For the text-containing cell, return its midpoint in [x, y] coordinate format. 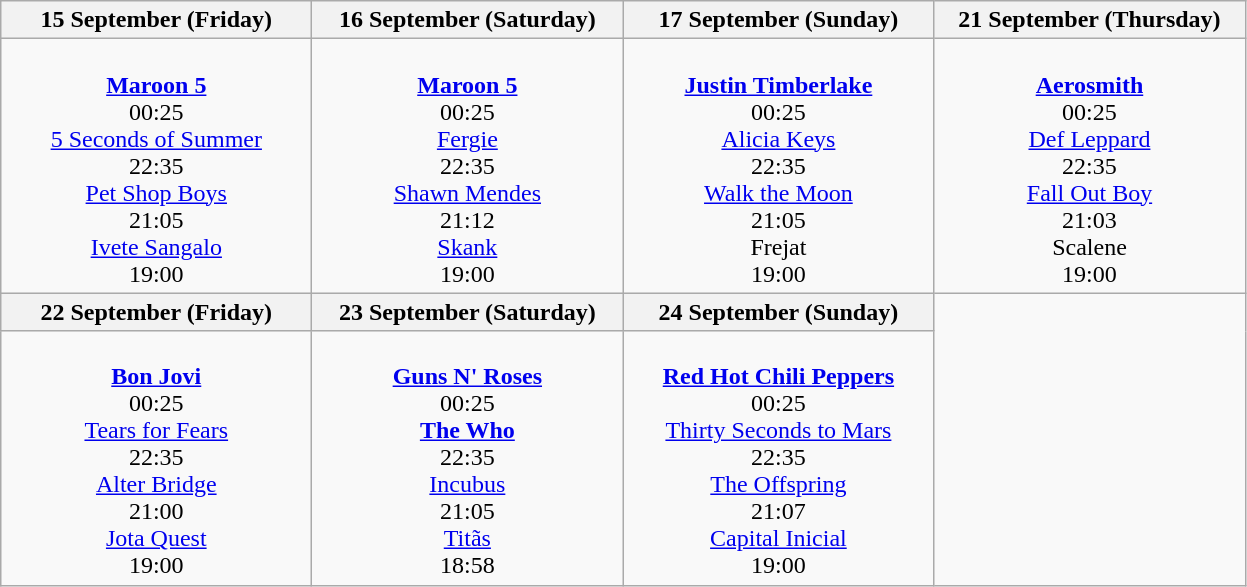
16 September (Saturday) [468, 20]
17 September (Sunday) [778, 20]
Justin Timberlake00:25 Alicia Keys22:35 Walk the Moon21:05 Frejat19:00 [778, 166]
21 September (Thursday) [1090, 20]
Guns N' Roses00:25 The Who22:35 Incubus21:05 Titãs18:58 [468, 458]
Aerosmith00:25 Def Leppard22:35 Fall Out Boy21:03 Scalene19:00 [1090, 166]
Red Hot Chili Peppers00:25 Thirty Seconds to Mars22:35 The Offspring21:07 Capital Inicial19:00 [778, 458]
Bon Jovi00:25 Tears for Fears22:35 Alter Bridge21:00 Jota Quest19:00 [156, 458]
24 September (Sunday) [778, 312]
22 September (Friday) [156, 312]
Maroon 500:25 5 Seconds of Summer22:35 Pet Shop Boys21:05 Ivete Sangalo19:00 [156, 166]
15 September (Friday) [156, 20]
23 September (Saturday) [468, 312]
Maroon 500:25 Fergie22:35 Shawn Mendes21:12 Skank19:00 [468, 166]
